For the text-containing cell, return its midpoint in [X, Y] coordinate format. 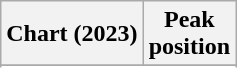
Peakposition [189, 34]
Chart (2023) [72, 34]
